Extract the (x, y) coordinate from the center of the cell holding the provided text.  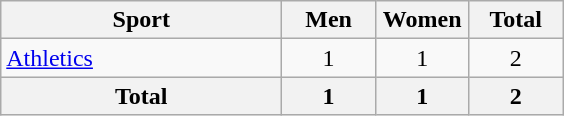
Women (422, 20)
Men (329, 20)
Athletics (142, 58)
Sport (142, 20)
